Find where the given text appears and provide that cell's center as (x, y) coordinate. 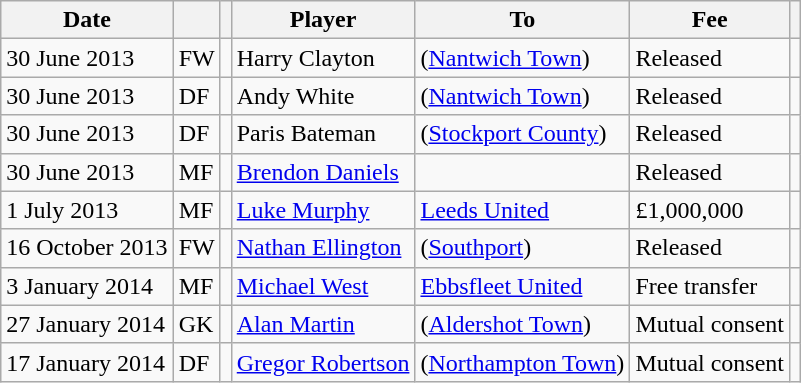
16 October 2013 (87, 248)
Harry Clayton (323, 58)
3 January 2014 (87, 286)
GK (196, 324)
Michael West (323, 286)
Brendon Daniels (323, 172)
Date (87, 20)
(Northampton Town) (522, 362)
(Aldershot Town) (522, 324)
Leeds United (522, 210)
Fee (710, 20)
Gregor Robertson (323, 362)
(Southport) (522, 248)
Paris Bateman (323, 134)
£1,000,000 (710, 210)
Free transfer (710, 286)
Player (323, 20)
Luke Murphy (323, 210)
(Stockport County) (522, 134)
27 January 2014 (87, 324)
17 January 2014 (87, 362)
Alan Martin (323, 324)
Ebbsfleet United (522, 286)
To (522, 20)
Nathan Ellington (323, 248)
Andy White (323, 96)
1 July 2013 (87, 210)
